Locate the cell with the specified text and output its [x, y] center coordinate. 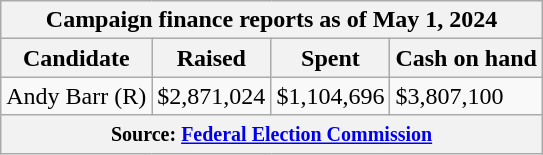
Spent [330, 58]
$2,871,024 [212, 96]
Campaign finance reports as of May 1, 2024 [272, 20]
Cash on hand [466, 58]
$3,807,100 [466, 96]
$1,104,696 [330, 96]
Raised [212, 58]
Candidate [76, 58]
Andy Barr (R) [76, 96]
Source: Federal Election Commission [272, 134]
